Determine the [x, y] coordinate at the center of the cell enclosing the given text.  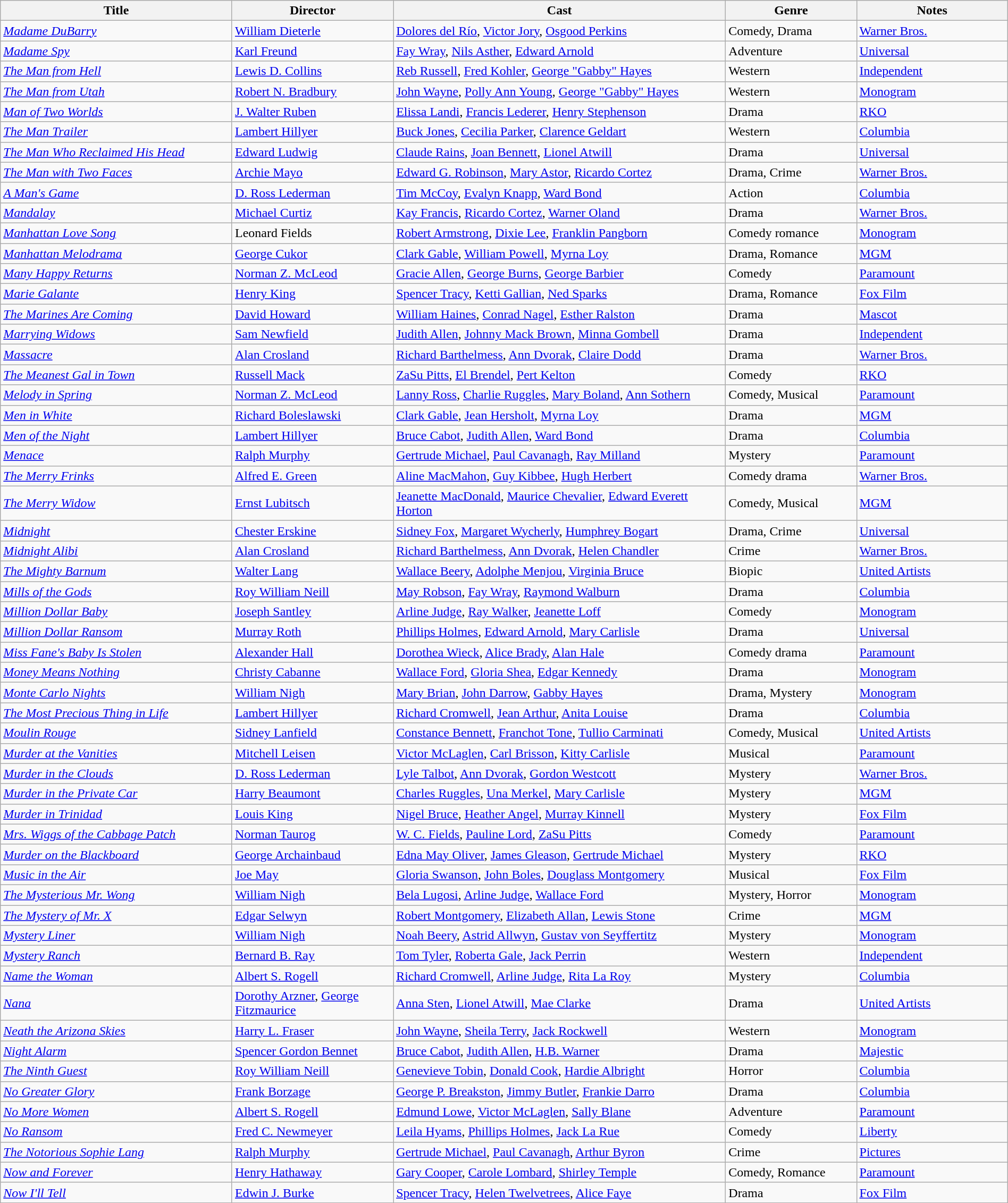
Bruce Cabot, Judith Allen, H.B. Warner [559, 1051]
Mystery Ranch [116, 956]
The Man with Two Faces [116, 172]
Edmund Lowe, Victor McLaglen, Sally Blane [559, 1112]
A Man's Game [116, 192]
Majestic [932, 1051]
Sidney Lanfield [313, 733]
George Cukor [313, 254]
Comedy, Drama [791, 31]
Comedy romance [791, 233]
Harry L. Fraser [313, 1031]
Robert Armstrong, Dixie Lee, Franklin Pangborn [559, 233]
Manhattan Melodrama [116, 254]
Kay Francis, Ricardo Cortez, Warner Oland [559, 213]
Wallace Ford, Gloria Shea, Edgar Kennedy [559, 672]
Million Dollar Ransom [116, 632]
Leila Hyams, Phillips Holmes, Jack La Rue [559, 1132]
May Robson, Fay Wray, Raymond Walburn [559, 592]
No Ransom [116, 1132]
Bruce Cabot, Judith Allen, Ward Bond [559, 435]
Michael Curtiz [313, 213]
Action [791, 192]
Drama, Mystery [791, 693]
Edward G. Robinson, Mary Astor, Ricardo Cortez [559, 172]
The Notorious Sophie Lang [116, 1152]
The Mighty Barnum [116, 571]
Dolores del Río, Victor Jory, Osgood Perkins [559, 31]
Money Means Nothing [116, 672]
Lewis D. Collins [313, 71]
ZaSu Pitts, El Brendel, Pert Kelton [559, 375]
The Merry Frinks [116, 476]
Many Happy Returns [116, 274]
Genevieve Tobin, Donald Cook, Hardie Albright [559, 1071]
Gertrude Michael, Paul Cavanagh, Arthur Byron [559, 1152]
Claude Rains, Joan Bennett, Lionel Atwill [559, 152]
The Most Precious Thing in Life [116, 713]
Reb Russell, Fred Kohler, George "Gabby" Hayes [559, 71]
Elissa Landi, Francis Lederer, Henry Stephenson [559, 112]
Nigel Bruce, Heather Angel, Murray Kinnell [559, 814]
Edgar Selwyn [313, 915]
Anna Sten, Lionel Atwill, Mae Clarke [559, 1004]
Nana [116, 1004]
The Man from Hell [116, 71]
Notes [932, 11]
Liberty [932, 1132]
Night Alarm [116, 1051]
Pictures [932, 1152]
George P. Breakston, Jimmy Butler, Frankie Darro [559, 1091]
David Howard [313, 314]
Spencer Tracy, Ketti Gallian, Ned Sparks [559, 294]
The Merry Widow [116, 503]
Title [116, 11]
Men of the Night [116, 435]
The Man Who Reclaimed His Head [116, 152]
Murder in Trinidad [116, 814]
Million Dollar Baby [116, 612]
Mystery, Horror [791, 895]
Robert Montgomery, Elizabeth Allan, Lewis Stone [559, 915]
Bernard B. Ray [313, 956]
Clark Gable, Jean Hersholt, Myrna Loy [559, 415]
Midnight [116, 531]
Sidney Fox, Margaret Wycherly, Humphrey Bogart [559, 531]
Richard Boleslawski [313, 415]
Monte Carlo Nights [116, 693]
Henry Hathaway [313, 1172]
Richard Barthelmess, Ann Dvorak, Helen Chandler [559, 551]
The Mystery of Mr. X [116, 915]
Robert N. Bradbury [313, 91]
Henry King [313, 294]
Louis King [313, 814]
Marrying Widows [116, 334]
Murder in the Clouds [116, 773]
Ernst Lubitsch [313, 503]
Melody in Spring [116, 395]
Aline MacMahon, Guy Kibbee, Hugh Herbert [559, 476]
The Man from Utah [116, 91]
Murder in the Private Car [116, 794]
Name the Woman [116, 976]
Fay Wray, Nils Asther, Edward Arnold [559, 51]
John Wayne, Sheila Terry, Jack Rockwell [559, 1031]
No More Women [116, 1112]
Edwin J. Burke [313, 1192]
Massacre [116, 355]
J. Walter Ruben [313, 112]
Victor McLaglen, Carl Brisson, Kitty Carlisle [559, 753]
Gertrude Michael, Paul Cavanagh, Ray Milland [559, 456]
Arline Judge, Ray Walker, Jeanette Loff [559, 612]
Cast [559, 11]
Alexander Hall [313, 652]
The Meanest Gal in Town [116, 375]
Genre [791, 11]
Chester Erskine [313, 531]
Jeanette MacDonald, Maurice Chevalier, Edward Everett Horton [559, 503]
Fred C. Newmeyer [313, 1132]
Moulin Rouge [116, 733]
Murder on the Blackboard [116, 854]
Tom Tyler, Roberta Gale, Jack Perrin [559, 956]
Buck Jones, Cecilia Parker, Clarence Geldart [559, 132]
Menace [116, 456]
Clark Gable, William Powell, Myrna Loy [559, 254]
Midnight Alibi [116, 551]
Harry Beaumont [313, 794]
Man of Two Worlds [116, 112]
Mrs. Wiggs of the Cabbage Patch [116, 834]
The Man Trailer [116, 132]
Edward Ludwig [313, 152]
William Haines, Conrad Nagel, Esther Ralston [559, 314]
George Archainbaud [313, 854]
No Greater Glory [116, 1091]
Walter Lang [313, 571]
Karl Freund [313, 51]
Comedy, Romance [791, 1172]
Gary Cooper, Carole Lombard, Shirley Temple [559, 1172]
Leonard Fields [313, 233]
Judith Allen, Johnny Mack Brown, Minna Gombell [559, 334]
Joe May [313, 874]
Lanny Ross, Charlie Ruggles, Mary Boland, Ann Sothern [559, 395]
The Marines Are Coming [116, 314]
Marie Galante [116, 294]
Manhattan Love Song [116, 233]
Charles Ruggles, Una Merkel, Mary Carlisle [559, 794]
W. C. Fields, Pauline Lord, ZaSu Pitts [559, 834]
Richard Cromwell, Arline Judge, Rita La Roy [559, 976]
Murray Roth [313, 632]
Tim McCoy, Evalyn Knapp, Ward Bond [559, 192]
Neath the Arizona Skies [116, 1031]
Horror [791, 1071]
Alfred E. Green [313, 476]
Phillips Holmes, Edward Arnold, Mary Carlisle [559, 632]
Now and Forever [116, 1172]
Mills of the Gods [116, 592]
Men in White [116, 415]
Bela Lugosi, Arline Judge, Wallace Ford [559, 895]
Madame Spy [116, 51]
Richard Cromwell, Jean Arthur, Anita Louise [559, 713]
Joseph Santley [313, 612]
William Dieterle [313, 31]
Mary Brian, John Darrow, Gabby Hayes [559, 693]
Richard Barthelmess, Ann Dvorak, Claire Dodd [559, 355]
Gracie Allen, George Burns, George Barbier [559, 274]
Wallace Beery, Adolphe Menjou, Virginia Bruce [559, 571]
Mandalay [116, 213]
Mystery Liner [116, 936]
Noah Beery, Astrid Allwyn, Gustav von Seyffertitz [559, 936]
Constance Bennett, Franchot Tone, Tullio Carminati [559, 733]
Russell Mack [313, 375]
The Ninth Guest [116, 1071]
Mascot [932, 314]
Dorothy Arzner, George Fitzmaurice [313, 1004]
Music in the Air [116, 874]
Edna May Oliver, James Gleason, Gertrude Michael [559, 854]
John Wayne, Polly Ann Young, George "Gabby" Hayes [559, 91]
Director [313, 11]
Spencer Gordon Bennet [313, 1051]
Miss Fane's Baby Is Stolen [116, 652]
Christy Cabanne [313, 672]
Biopic [791, 571]
Norman Taurog [313, 834]
The Mysterious Mr. Wong [116, 895]
Spencer Tracy, Helen Twelvetrees, Alice Faye [559, 1192]
Madame DuBarry [116, 31]
Frank Borzage [313, 1091]
Now I'll Tell [116, 1192]
Lyle Talbot, Ann Dvorak, Gordon Westcott [559, 773]
Murder at the Vanities [116, 753]
Sam Newfield [313, 334]
Mitchell Leisen [313, 753]
Dorothea Wieck, Alice Brady, Alan Hale [559, 652]
Gloria Swanson, John Boles, Douglass Montgomery [559, 874]
Archie Mayo [313, 172]
